Capture the cell that displays the provided text and extract its [x, y] central coordinate. 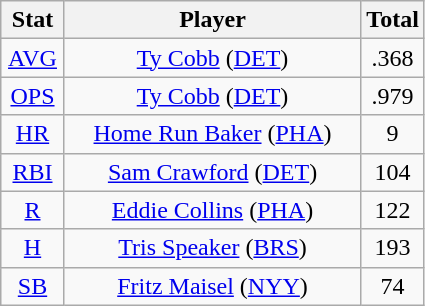
R [33, 210]
Fritz Maisel (NYY) [212, 286]
Eddie Collins (PHA) [212, 210]
Total [393, 20]
.368 [393, 58]
104 [393, 172]
Home Run Baker (PHA) [212, 134]
122 [393, 210]
SB [33, 286]
AVG [33, 58]
9 [393, 134]
Sam Crawford (DET) [212, 172]
OPS [33, 96]
74 [393, 286]
193 [393, 248]
Stat [33, 20]
.979 [393, 96]
H [33, 248]
Player [212, 20]
HR [33, 134]
Tris Speaker (BRS) [212, 248]
RBI [33, 172]
